Search for the cell housing the specified text and yield its [X, Y] center coordinate. 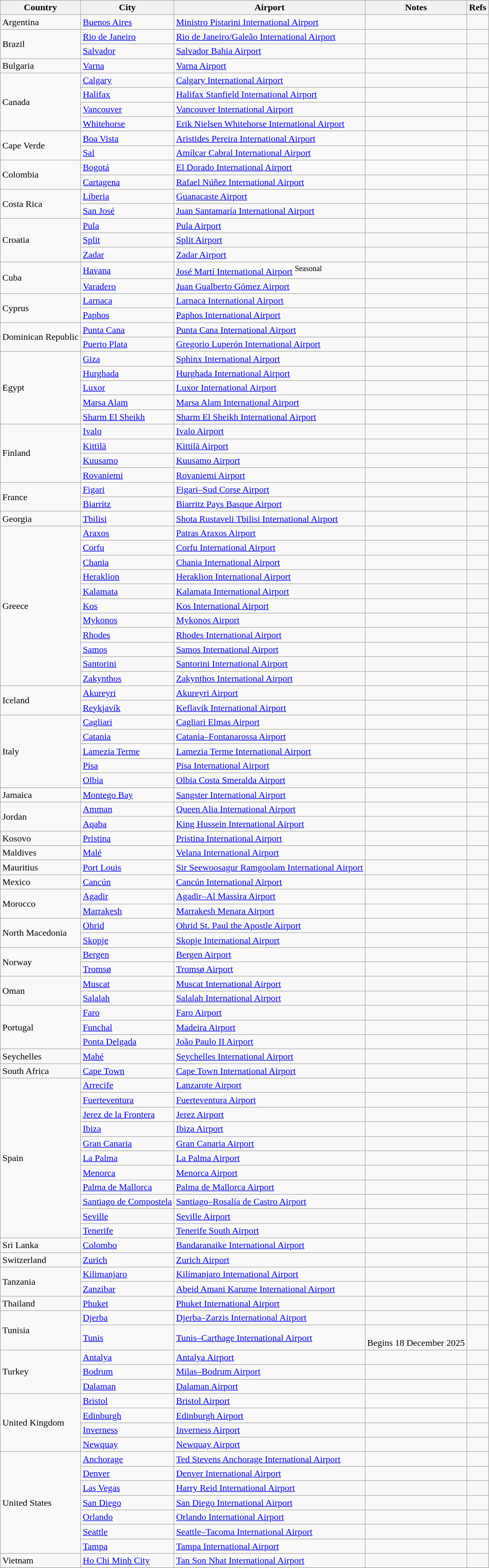
Rhodes [127, 635]
Jerez de la Frontera [127, 1114]
Djerba–Zarzis International Airport [269, 1318]
Costa Rica [40, 204]
Ibiza Airport [269, 1129]
Juan Santamaría International Airport [269, 211]
Sphinx International Airport [269, 359]
Heraklion [127, 577]
Orlando International Airport [269, 1517]
Egypt [40, 388]
Biarritz Pays Basque Airport [269, 504]
San Diego [127, 1503]
Araxos [127, 533]
José Martí International Airport Seasonal [269, 270]
Zurich [127, 1260]
Calgary International Airport [269, 80]
Cape Town [127, 1071]
Notes [416, 8]
Kalamata International Airport [269, 591]
Vancouver [127, 109]
Erik Nielsen Whitehorse International Airport [269, 124]
Shota Rustaveli Tbilisi International Airport [269, 518]
Marsa Alam International Airport [269, 402]
Luxor International Airport [269, 388]
Salvador [127, 51]
Halifax Stanfield International Airport [269, 95]
Tunis–Carthage International Airport [269, 1338]
Zadar [127, 255]
Figari–Sud Corse Airport [269, 489]
Agadir [127, 896]
Mykonos [127, 620]
Varna [127, 66]
Port Louis [127, 867]
Sal [127, 153]
Arrecife [127, 1085]
Kuusamo [127, 460]
Patras Araxos Airport [269, 533]
Keflavík International Airport [269, 707]
Olbia Costa Smeralda Airport [269, 780]
Heraklion International Airport [269, 577]
Cartagena [127, 182]
Seychelles International Airport [269, 1056]
King Hussein International Airport [269, 824]
Funchal [127, 1027]
Marrakesh Menara Airport [269, 911]
La Palma [127, 1158]
La Palma Airport [269, 1158]
Buenos Aires [127, 22]
Queen Alia International Airport [269, 809]
Punta Cana [127, 330]
Salalah International Airport [269, 998]
Mexico [40, 882]
Faro [127, 1013]
Varadero [127, 286]
Menorca Airport [269, 1172]
Bulgaria [40, 66]
Croatia [40, 240]
Maldives [40, 853]
Cagliari Elmas Airport [269, 722]
Larnaca [127, 300]
City [127, 8]
Denver International Airport [269, 1473]
Paphos [127, 315]
Catania [127, 736]
João Paulo II Airport [269, 1042]
Bergen [127, 954]
San José [127, 211]
Palma de Mallorca [127, 1187]
Tenerife [127, 1231]
Havana [127, 270]
Chania [127, 562]
Figari [127, 489]
Ohrid St. Paul the Apostle Airport [269, 925]
Whitehorse [127, 124]
Mahé [127, 1056]
North Macedonia [40, 933]
Antalya Airport [269, 1357]
Ivalo [127, 431]
Ted Stevens Anchorage International Airport [269, 1459]
Kittilä [127, 446]
Kilimanjaro [127, 1274]
Catania–Fontanarossa Airport [269, 736]
Split Airport [269, 240]
Jordan [40, 817]
San Diego International Airport [269, 1503]
Gran Canaria Airport [269, 1143]
France [40, 497]
Milas–Bodrum Airport [269, 1372]
Amman [127, 809]
Spain [40, 1158]
Thailand [40, 1303]
Dalaman Airport [269, 1386]
Tromsø [127, 969]
Seychelles [40, 1056]
Sangster International Airport [269, 795]
Aqaba [127, 824]
Begins 18 December 2025 [416, 1338]
Bandaranaike International Airport [269, 1245]
Marsa Alam [127, 402]
Portugal [40, 1027]
Bodrum [127, 1372]
Ministro Pistarini International Airport [269, 22]
Lamezia Terme [127, 751]
Bogotá [127, 167]
Inverness [127, 1430]
Argentina [40, 22]
Rovaniemi Airport [269, 475]
Lanzarote Airport [269, 1085]
Amílcar Cabral International Airport [269, 153]
Gran Canaria [127, 1143]
Orlando [127, 1517]
Ibiza [127, 1129]
Ho Chi Minh City [127, 1561]
Cancún [127, 882]
Salvador Bahia Airport [269, 51]
Lamezia Terme International Airport [269, 751]
Luxor [127, 388]
Iceland [40, 700]
South Africa [40, 1071]
Cape Verde [40, 145]
Guanacaste Airport [269, 197]
Cape Town International Airport [269, 1071]
Marrakesh [127, 911]
Faro Airport [269, 1013]
Sri Lanka [40, 1245]
Corfu International Airport [269, 548]
Refs [478, 8]
Pula [127, 226]
Agadir–Al Massira Airport [269, 896]
Kuusamo Airport [269, 460]
Skopje International Airport [269, 940]
Liberia [127, 197]
Varna Airport [269, 66]
Tromsø Airport [269, 969]
Georgia [40, 518]
Inverness Airport [269, 1430]
Vancouver International Airport [269, 109]
Palma de Mallorca Airport [269, 1187]
Santorini [127, 664]
Salalah [127, 998]
Pula Airport [269, 226]
Tunis [127, 1338]
Aristides Pereira International Airport [269, 138]
Harry Reid International Airport [269, 1488]
Zanzibar [127, 1289]
Boa Vista [127, 138]
Zurich Airport [269, 1260]
Djerba [127, 1318]
Pristina [127, 838]
Oman [40, 991]
Rafael Núñez International Airport [269, 182]
Cancún International Airport [269, 882]
Montego Bay [127, 795]
Cuba [40, 278]
Canada [40, 102]
Biarritz [127, 504]
Anchorage [127, 1459]
Hurghada International Airport [269, 373]
Juan Gualberto Gómez Airport [269, 286]
Ponta Delgada [127, 1042]
Ivalo Airport [269, 431]
Tenerife South Airport [269, 1231]
Puerto Plata [127, 344]
Kosovo [40, 838]
Santiago–Rosalía de Castro Airport [269, 1201]
Muscat International Airport [269, 983]
Skopje [127, 940]
Tanzania [40, 1282]
Tan Son Nhat International Airport [269, 1561]
Punta Cana International Airport [269, 330]
Edinburgh [127, 1415]
Tampa [127, 1546]
Pisa International Airport [269, 765]
Kittilä Airport [269, 446]
Denver [127, 1473]
Seattle–Tacoma International Airport [269, 1532]
Tbilisi [127, 518]
Cyprus [40, 308]
Jerez Airport [269, 1114]
Zakynthos [127, 678]
Morocco [40, 904]
Santorini International Airport [269, 664]
Menorca [127, 1172]
Larnaca International Airport [269, 300]
Vietnam [40, 1561]
Bristol [127, 1401]
Rhodes International Airport [269, 635]
Hurghada [127, 373]
Bergen Airport [269, 954]
Jamaica [40, 795]
Gregorio Luperón International Airport [269, 344]
Fuerteventura Airport [269, 1100]
Corfu [127, 548]
Ohrid [127, 925]
Rio de Janeiro/Galeão International Airport [269, 37]
United Kingdom [40, 1423]
Seville Airport [269, 1216]
Airport [269, 8]
Colombo [127, 1245]
Abeid Amani Karume International Airport [269, 1289]
United States [40, 1502]
Norway [40, 962]
Bristol Airport [269, 1401]
Edinburgh Airport [269, 1415]
Calgary [127, 80]
Fuerteventura [127, 1100]
Halifax [127, 95]
Rovaniemi [127, 475]
Paphos International Airport [269, 315]
Malé [127, 853]
Zakynthos International Airport [269, 678]
Split [127, 240]
Samos [127, 649]
Sharm El Sheikh International Airport [269, 417]
Seattle [127, 1532]
Dominican Republic [40, 337]
Dalaman [127, 1386]
Olbia [127, 780]
Muscat [127, 983]
Kos International Airport [269, 606]
Tampa International Airport [269, 1546]
Brazil [40, 44]
Seville [127, 1216]
Kalamata [127, 591]
Colombia [40, 174]
Akureyri Airport [269, 693]
Switzerland [40, 1260]
Santiago de Compostela [127, 1201]
Kilimanjaro International Airport [269, 1274]
Zadar Airport [269, 255]
Reykjavík [127, 707]
Chania International Airport [269, 562]
Italy [40, 751]
Akureyri [127, 693]
Samos International Airport [269, 649]
Pisa [127, 765]
Cagliari [127, 722]
Mykonos Airport [269, 620]
Tunisia [40, 1330]
Newquay Airport [269, 1444]
Las Vegas [127, 1488]
Phuket International Airport [269, 1303]
Velana International Airport [269, 853]
Rio de Janeiro [127, 37]
Sharm El Sheikh [127, 417]
Pristina International Airport [269, 838]
Kos [127, 606]
Turkey [40, 1372]
Newquay [127, 1444]
Finland [40, 453]
Sir Seewoosagur Ramgoolam International Airport [269, 867]
Madeira Airport [269, 1027]
Greece [40, 606]
Phuket [127, 1303]
Giza [127, 359]
Mauritius [40, 867]
El Dorado International Airport [269, 167]
Antalya [127, 1357]
Country [40, 8]
